Search for the cell housing the specified text and yield its [x, y] center coordinate. 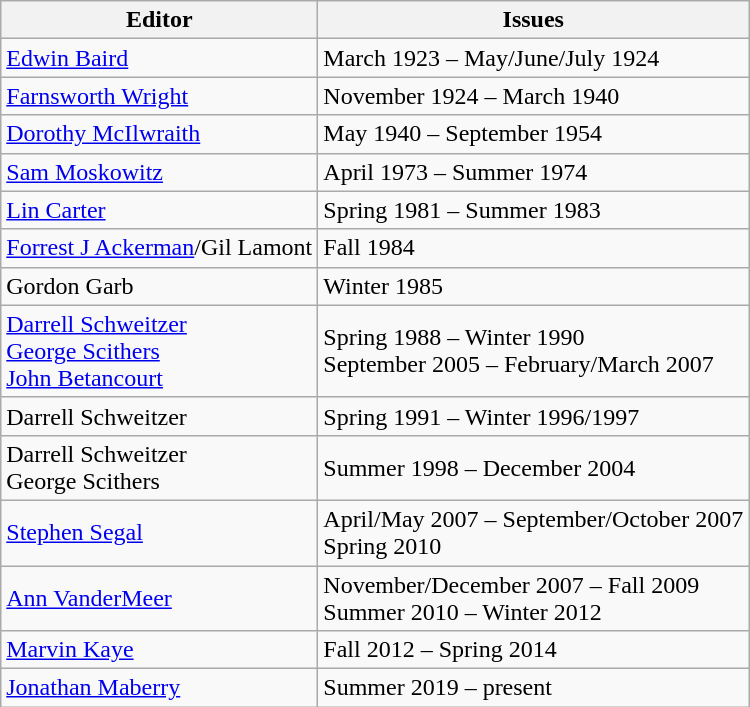
Spring 1981 – Summer 1983 [534, 210]
Spring 1991 – Winter 1996/1997 [534, 416]
April 1973 – Summer 1974 [534, 172]
Dorothy McIlwraith [160, 134]
May 1940 – September 1954 [534, 134]
Farnsworth Wright [160, 96]
Gordon Garb [160, 286]
Stephen Segal [160, 532]
November 1924 – March 1940 [534, 96]
Darrell Schweitzer [160, 416]
Fall 2012 – Spring 2014 [534, 650]
Darrell SchweitzerGeorge ScithersJohn Betancourt [160, 351]
Jonathan Maberry [160, 688]
Spring 1988 – Winter 1990September 2005 – February/March 2007 [534, 351]
November/December 2007 – Fall 2009Summer 2010 – Winter 2012 [534, 598]
Sam Moskowitz [160, 172]
Lin Carter [160, 210]
Darrell SchweitzerGeorge Scithers [160, 468]
Summer 2019 – present [534, 688]
Summer 1998 – December 2004 [534, 468]
Forrest J Ackerman/Gil Lamont [160, 248]
Fall 1984 [534, 248]
March 1923 – May/June/July 1924 [534, 58]
Edwin Baird [160, 58]
Marvin Kaye [160, 650]
April/May 2007 – September/October 2007Spring 2010 [534, 532]
Ann VanderMeer [160, 598]
Editor [160, 20]
Issues [534, 20]
Winter 1985 [534, 286]
